Locate the cell with the specified text and output its (x, y) center coordinate. 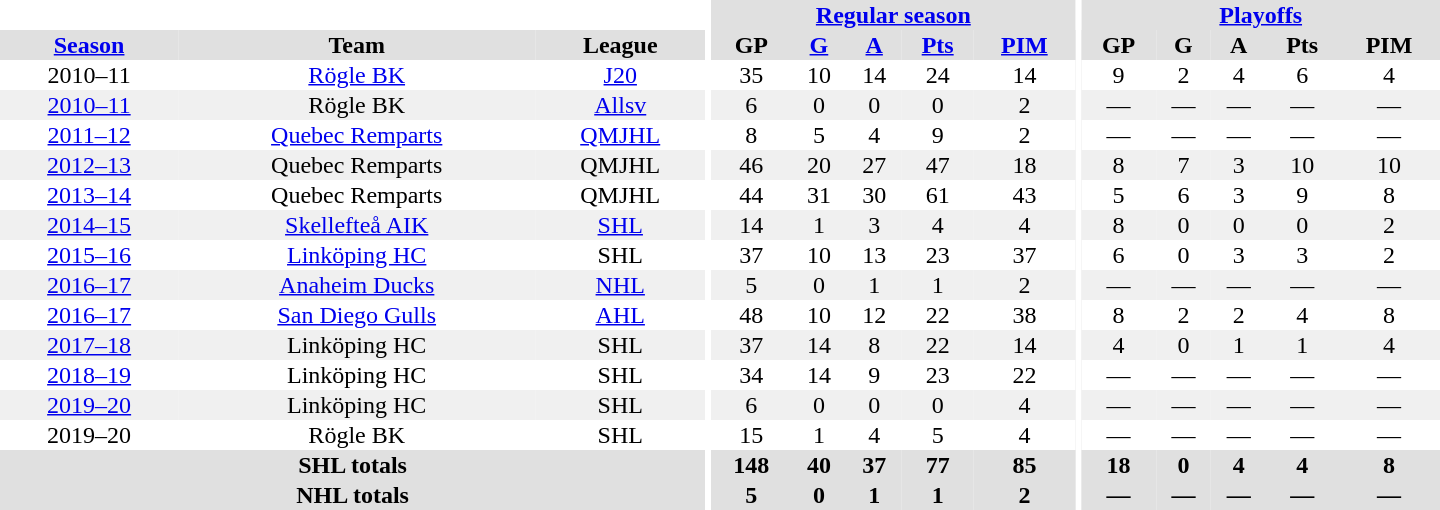
NHL totals (352, 495)
47 (938, 165)
20 (818, 165)
85 (1025, 465)
SHL totals (352, 465)
Regular season (893, 15)
2012–13 (89, 165)
61 (938, 195)
148 (751, 465)
Season (89, 45)
Allsv (620, 105)
San Diego Gulls (356, 315)
2018–19 (89, 375)
48 (751, 315)
2017–18 (89, 345)
2015–16 (89, 255)
35 (751, 75)
15 (751, 435)
38 (1025, 315)
League (620, 45)
2011–12 (89, 135)
Team (356, 45)
12 (874, 315)
13 (874, 255)
Skellefteå AIK (356, 225)
AHL (620, 315)
27 (874, 165)
40 (818, 465)
43 (1025, 195)
Anaheim Ducks (356, 285)
7 (1184, 165)
2014–15 (89, 225)
46 (751, 165)
24 (938, 75)
77 (938, 465)
34 (751, 375)
Playoffs (1260, 15)
30 (874, 195)
NHL (620, 285)
J20 (620, 75)
44 (751, 195)
2013–14 (89, 195)
31 (818, 195)
